For the text-containing cell, return its midpoint in (x, y) coordinate format. 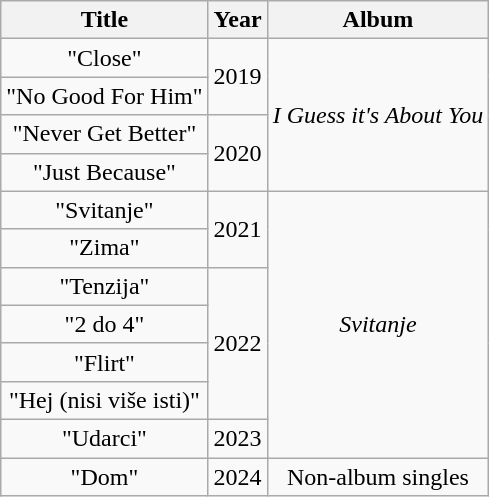
"Close" (104, 58)
Album (378, 20)
"2 do 4" (104, 324)
"Flirt" (104, 362)
Year (238, 20)
Non-album singles (378, 477)
"Never Get Better" (104, 134)
2022 (238, 343)
"Hej (nisi više isti)" (104, 400)
2023 (238, 438)
"Svitanje" (104, 210)
2024 (238, 477)
2019 (238, 77)
Svitanje (378, 324)
2021 (238, 229)
"Zima" (104, 248)
"Dom" (104, 477)
"Tenzija" (104, 286)
I Guess it's About You (378, 115)
2020 (238, 153)
"Udarci" (104, 438)
"No Good For Him" (104, 96)
Title (104, 20)
"Just Because" (104, 172)
